Extract the [X, Y] coordinate from the center of the cell holding the provided text.  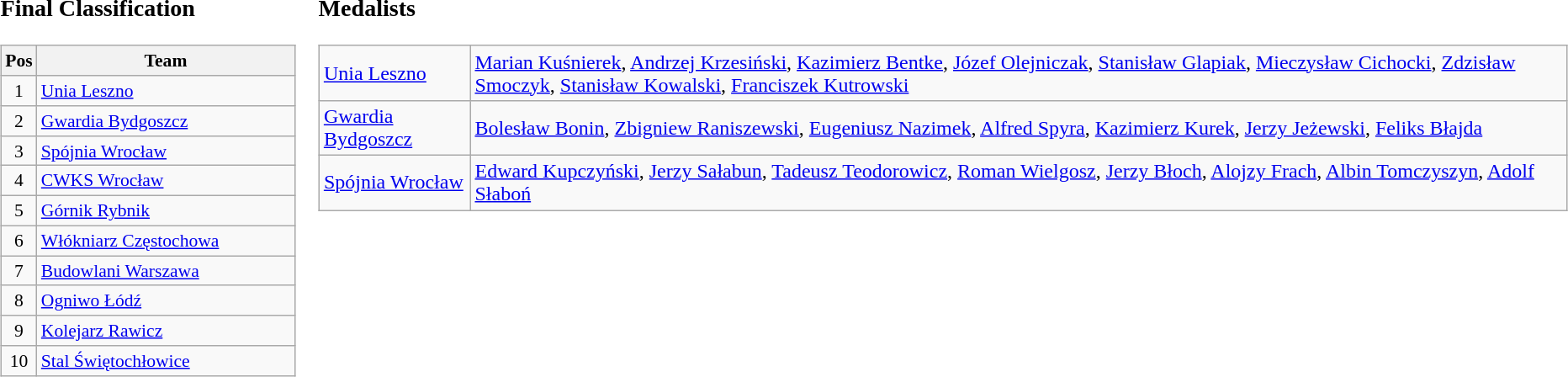
Pos [19, 61]
3 [19, 151]
Stal Świętochłowice [166, 361]
Bolesław Bonin, Zbigniew Raniszewski, Eugeniusz Nazimek, Alfred Spyra, Kazimierz Kurek, Jerzy Jeżewski, Feliks Błajda [1019, 128]
Kolejarz Rawicz [166, 331]
Włókniarz Częstochowa [166, 241]
1 [19, 91]
10 [19, 361]
Górnik Rybnik [166, 211]
4 [19, 181]
9 [19, 331]
Ogniwo Łódź [166, 300]
7 [19, 271]
Team [166, 61]
Edward Kupczyński, Jerzy Sałabun, Tadeusz Teodorowicz, Roman Wielgosz, Jerzy Błoch, Alojzy Frach, Albin Tomczyszyn, Adolf Słaboń [1019, 183]
Budowlani Warszawa [166, 271]
CWKS Wrocław [166, 181]
8 [19, 300]
2 [19, 121]
5 [19, 211]
6 [19, 241]
